From the cell containing the given text, extract its center point as [x, y] coordinate. 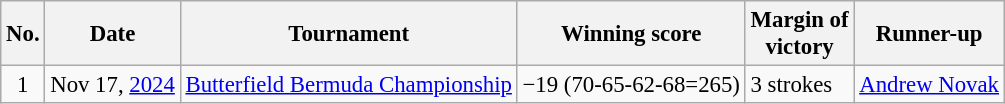
−19 (70-65-62-68=265) [631, 85]
Nov 17, 2024 [112, 85]
No. [23, 34]
Andrew Novak [929, 85]
Winning score [631, 34]
Runner-up [929, 34]
3 strokes [800, 85]
Date [112, 34]
Margin ofvictory [800, 34]
Tournament [348, 34]
1 [23, 85]
Butterfield Bermuda Championship [348, 85]
